Find where the given text appears and provide that cell's center as [X, Y] coordinate. 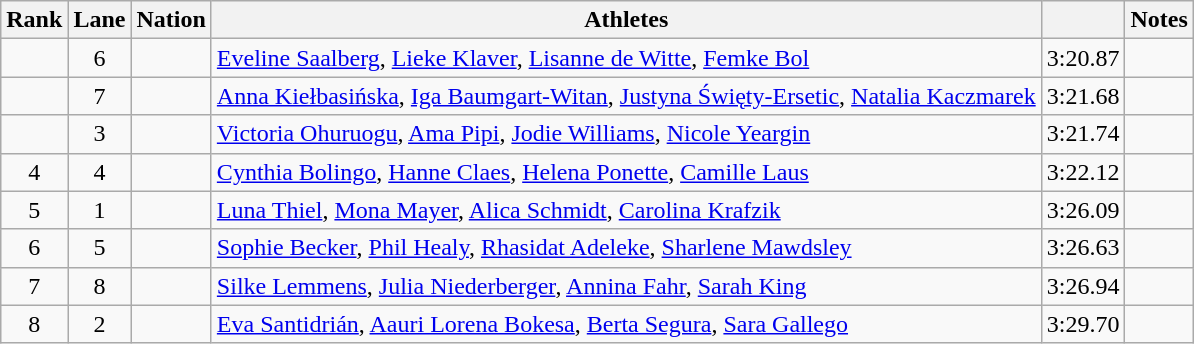
Luna Thiel, Mona Mayer, Alica Schmidt, Carolina Krafzik [626, 210]
3:21.68 [1083, 96]
Nation [171, 20]
Rank [34, 20]
Victoria Ohuruogu, Ama Pipi, Jodie Williams, Nicole Yeargin [626, 134]
3:26.63 [1083, 248]
Sophie Becker, Phil Healy, Rhasidat Adeleke, Sharlene Mawdsley [626, 248]
3:21.74 [1083, 134]
Anna Kiełbasińska, Iga Baumgart-Witan, Justyna Święty-Ersetic, Natalia Kaczmarek [626, 96]
3:20.87 [1083, 58]
Silke Lemmens, Julia Niederberger, Annina Fahr, Sarah King [626, 286]
2 [100, 324]
3:29.70 [1083, 324]
Eveline Saalberg, Lieke Klaver, Lisanne de Witte, Femke Bol [626, 58]
3 [100, 134]
1 [100, 210]
3:26.09 [1083, 210]
Cynthia Bolingo, Hanne Claes, Helena Ponette, Camille Laus [626, 172]
Eva Santidrián, Aauri Lorena Bokesa, Berta Segura, Sara Gallego [626, 324]
Athletes [626, 20]
3:22.12 [1083, 172]
Notes [1159, 20]
Lane [100, 20]
3:26.94 [1083, 286]
